Find where the given text appears and provide that cell's center as [X, Y] coordinate. 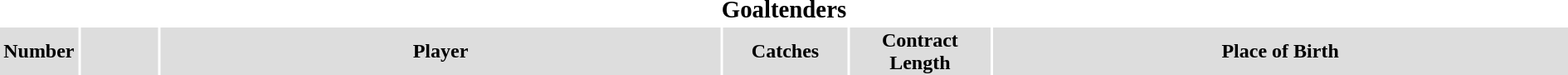
Place of Birth [1280, 52]
Number [39, 52]
Catches [786, 52]
Contract Length [919, 52]
Player [441, 52]
